Scan for the cell matching the given text and deliver its [x, y] coordinate at center. 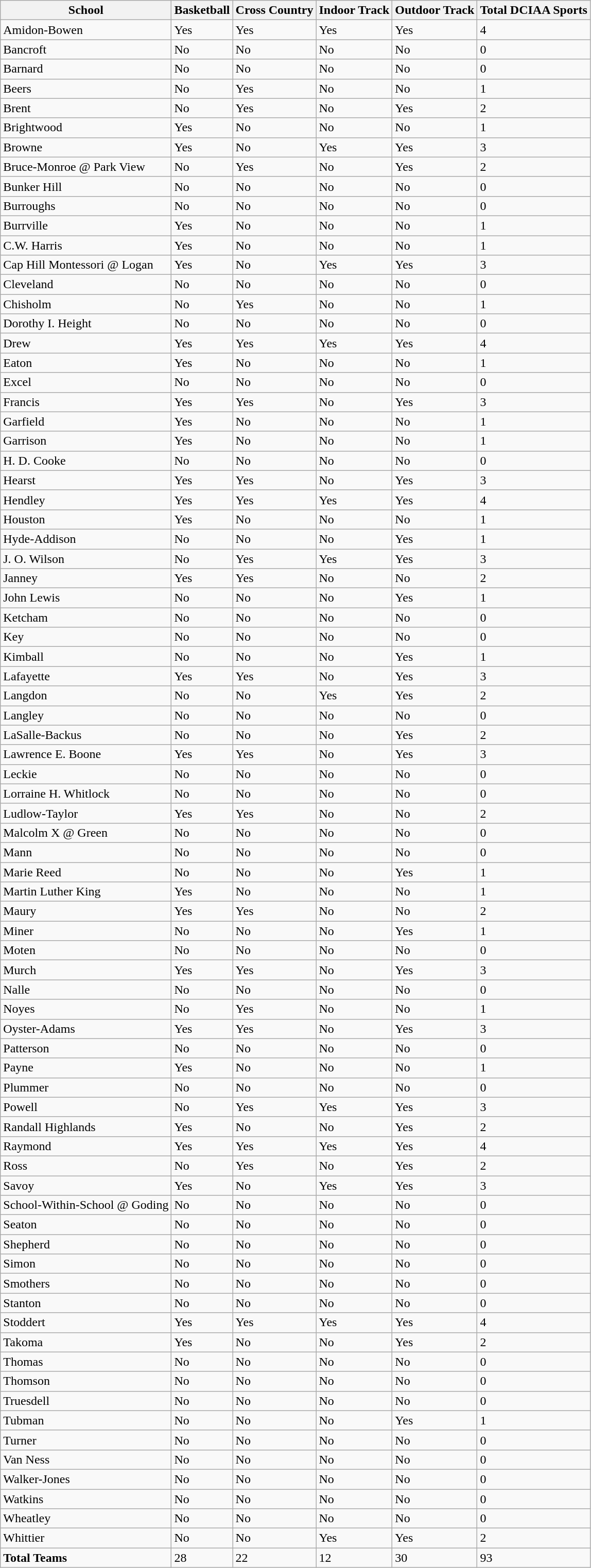
Watkins [86, 1499]
Martin Luther King [86, 892]
Total DCIAA Sports [534, 10]
Houston [86, 519]
School [86, 10]
Tubman [86, 1420]
Lorraine H. Whitlock [86, 794]
Indoor Track [354, 10]
Basketball [202, 10]
Seaton [86, 1225]
Moten [86, 950]
Garfield [86, 421]
Thomas [86, 1362]
Noyes [86, 1009]
Murch [86, 970]
Powell [86, 1107]
Van Ness [86, 1459]
12 [354, 1558]
Takoma [86, 1342]
Oyster-Adams [86, 1029]
Maury [86, 911]
Amidon-Bowen [86, 30]
Mann [86, 852]
Drew [86, 343]
Lafayette [86, 676]
Bruce-Monroe @ Park View [86, 167]
John Lewis [86, 598]
Beers [86, 89]
Truesdell [86, 1401]
Walker-Jones [86, 1479]
Brent [86, 108]
Malcolm X @ Green [86, 833]
Hendley [86, 500]
Bancroft [86, 49]
Raymond [86, 1146]
Miner [86, 931]
Burrville [86, 225]
C.W. Harris [86, 245]
Cleveland [86, 285]
Burroughs [86, 206]
Brightwood [86, 128]
Hyde-Addison [86, 539]
Savoy [86, 1185]
Outdoor Track [434, 10]
Stoddert [86, 1323]
Eaton [86, 363]
Francis [86, 402]
Ketcham [86, 618]
Barnard [86, 69]
Hearst [86, 480]
93 [534, 1558]
Stanton [86, 1303]
30 [434, 1558]
Cap Hill Montessori @ Logan [86, 265]
Leckie [86, 774]
22 [274, 1558]
Nalle [86, 990]
Total Teams [86, 1558]
Marie Reed [86, 872]
Langdon [86, 696]
Randall Highlands [86, 1126]
Key [86, 637]
Patterson [86, 1048]
Cross Country [274, 10]
Whittier [86, 1538]
Chisholm [86, 304]
Plummer [86, 1087]
Simon [86, 1264]
28 [202, 1558]
School-Within-School @ Goding [86, 1205]
H. D. Cooke [86, 461]
J. O. Wilson [86, 558]
Bunker Hill [86, 186]
Ludlow-Taylor [86, 813]
Shepherd [86, 1244]
Thomson [86, 1381]
Wheatley [86, 1519]
Langley [86, 715]
Garrison [86, 441]
Browne [86, 147]
Turner [86, 1440]
Payne [86, 1068]
Ross [86, 1166]
Dorothy I. Height [86, 324]
Kimball [86, 657]
Excel [86, 382]
LaSalle-Backus [86, 735]
Lawrence E. Boone [86, 754]
Smothers [86, 1283]
Janney [86, 578]
